Determine the [X, Y] coordinate at the center of the cell enclosing the given text.  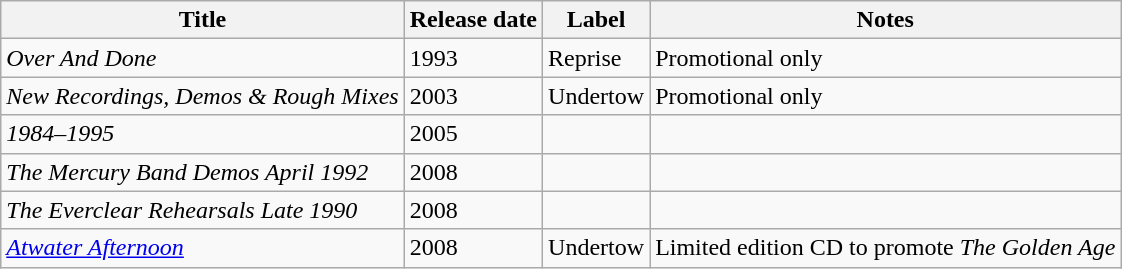
1984–1995 [202, 134]
1993 [473, 58]
Over And Done [202, 58]
Title [202, 20]
Limited edition CD to promote The Golden Age [886, 248]
2003 [473, 96]
Release date [473, 20]
Label [596, 20]
2005 [473, 134]
New Recordings, Demos & Rough Mixes [202, 96]
The Everclear Rehearsals Late 1990 [202, 210]
Notes [886, 20]
Atwater Afternoon [202, 248]
Reprise [596, 58]
The Mercury Band Demos April 1992 [202, 172]
